Locate the cell with the specified text and output its (x, y) center coordinate. 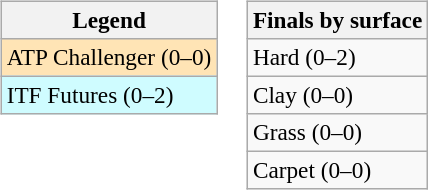
ITF Futures (0–2) (108, 95)
Finals by surface (337, 20)
Legend (108, 20)
ATP Challenger (0–0) (108, 57)
Carpet (0–0) (337, 171)
Hard (0–2) (337, 57)
Grass (0–0) (337, 133)
Clay (0–0) (337, 95)
